For the text-containing cell, return its midpoint in [X, Y] coordinate format. 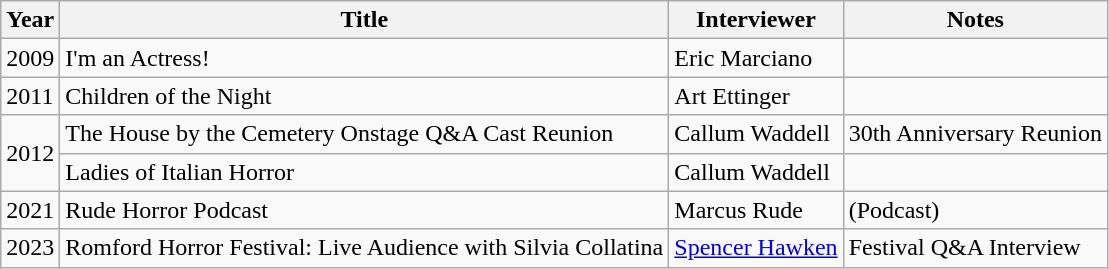
Interviewer [756, 20]
The House by the Cemetery Onstage Q&A Cast Reunion [364, 134]
Title [364, 20]
Festival Q&A Interview [975, 248]
2023 [30, 248]
Spencer Hawken [756, 248]
2009 [30, 58]
Year [30, 20]
(Podcast) [975, 210]
30th Anniversary Reunion [975, 134]
Notes [975, 20]
Art Ettinger [756, 96]
Ladies of Italian Horror [364, 172]
2021 [30, 210]
Eric Marciano [756, 58]
Romford Horror Festival: Live Audience with Silvia Collatina [364, 248]
Children of the Night [364, 96]
2012 [30, 153]
I'm an Actress! [364, 58]
Marcus Rude [756, 210]
2011 [30, 96]
Rude Horror Podcast [364, 210]
